Output the (x, y) coordinate of the center of the cell containing the given text.  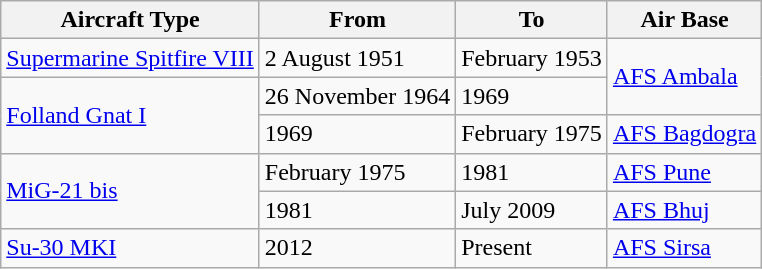
AFS Bagdogra (684, 134)
2 August 1951 (357, 58)
February 1953 (532, 58)
AFS Pune (684, 172)
Air Base (684, 20)
From (357, 20)
To (532, 20)
Folland Gnat I (130, 115)
July 2009 (532, 210)
AFS Bhuj (684, 210)
26 November 1964 (357, 96)
AFS Ambala (684, 77)
AFS Sirsa (684, 248)
2012 (357, 248)
Present (532, 248)
Su-30 MKI (130, 248)
Supermarine Spitfire VIII (130, 58)
MiG-21 bis (130, 191)
Aircraft Type (130, 20)
